Locate the cell with the specified text and output its [X, Y] center coordinate. 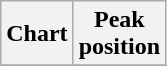
Peakposition [119, 34]
Chart [37, 34]
